Provide the (X, Y) coordinate of the cell's center where the given text is located.  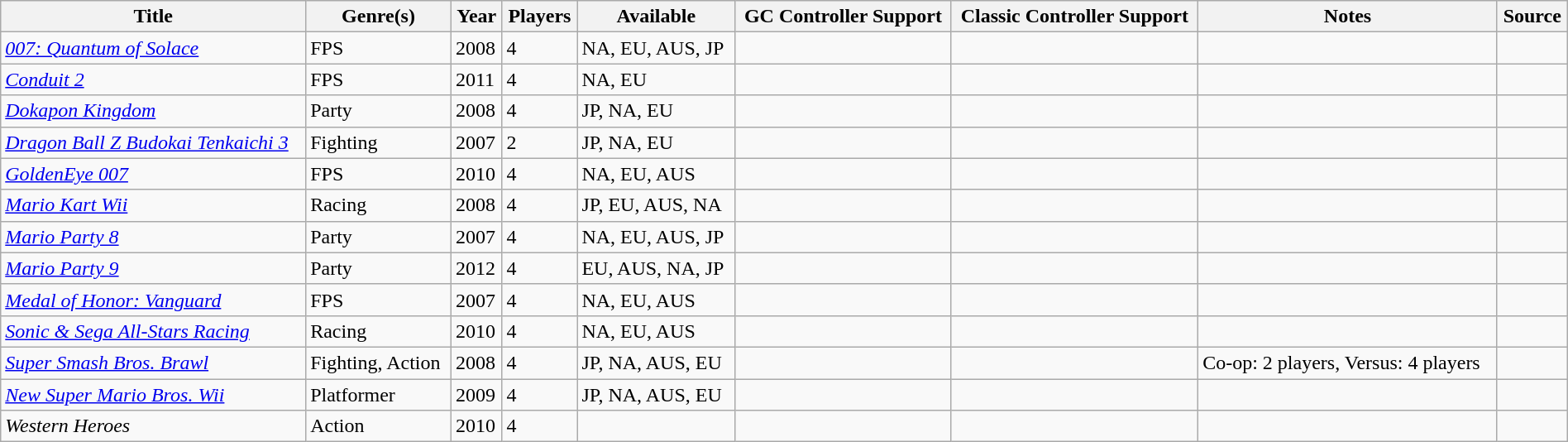
Platformer (379, 395)
Mario Kart Wii (154, 205)
2012 (476, 268)
Conduit 2 (154, 79)
Dokapon Kingdom (154, 111)
2011 (476, 79)
Notes (1348, 17)
Players (539, 17)
Genre(s) (379, 17)
2 (539, 142)
Mario Party 9 (154, 268)
Year (476, 17)
Title (154, 17)
NA, EU (657, 79)
JP, EU, AUS, NA (657, 205)
Fighting, Action (379, 363)
Dragon Ball Z Budokai Tenkaichi 3 (154, 142)
Mario Party 8 (154, 237)
Fighting (379, 142)
Medal of Honor: Vanguard (154, 300)
Source (1532, 17)
GoldenEye 007 (154, 174)
Co-op: 2 players, Versus: 4 players (1348, 363)
Sonic & Sega All-Stars Racing (154, 331)
EU, AUS, NA, JP (657, 268)
Super Smash Bros. Brawl (154, 363)
Western Heroes (154, 426)
2009 (476, 395)
New Super Mario Bros. Wii (154, 395)
Action (379, 426)
Available (657, 17)
GC Controller Support (844, 17)
007: Quantum of Solace (154, 48)
Classic Controller Support (1075, 17)
